Detect which cell encompasses the target text, then output its [X, Y] center coordinate. 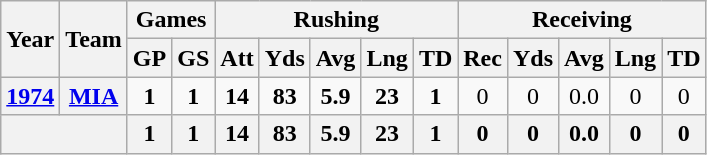
MIA [94, 96]
Rec [483, 58]
Team [94, 39]
Att [237, 58]
GP [149, 58]
Rushing [336, 20]
GS [194, 58]
1974 [30, 96]
Year [30, 39]
Receiving [582, 20]
Games [170, 20]
